Provide the (X, Y) coordinate of the cell's center where the given text is located.  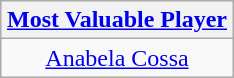
Most Valuable Player (116, 20)
Anabela Cossa (116, 58)
